Pinpoint the cell where the given text exists, returning its (x, y) midpoint coordinate. 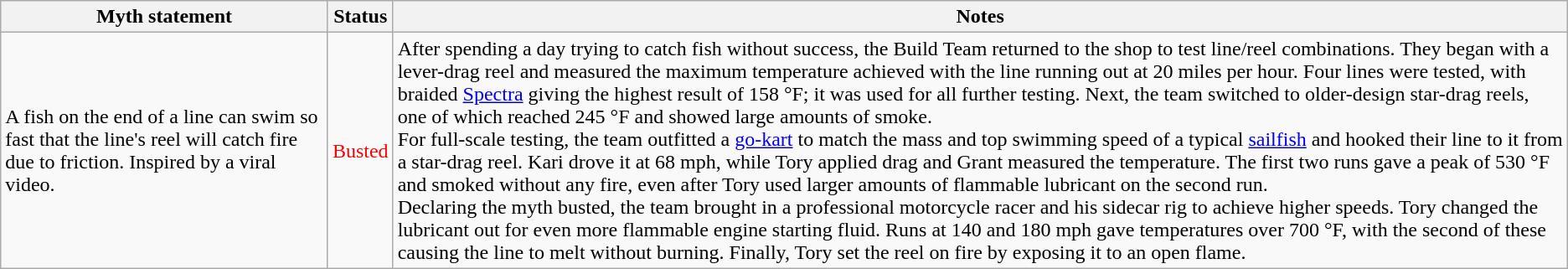
A fish on the end of a line can swim so fast that the line's reel will catch fire due to friction. Inspired by a viral video. (164, 151)
Notes (980, 17)
Status (360, 17)
Busted (360, 151)
Myth statement (164, 17)
